Search for the cell housing the specified text and yield its (x, y) center coordinate. 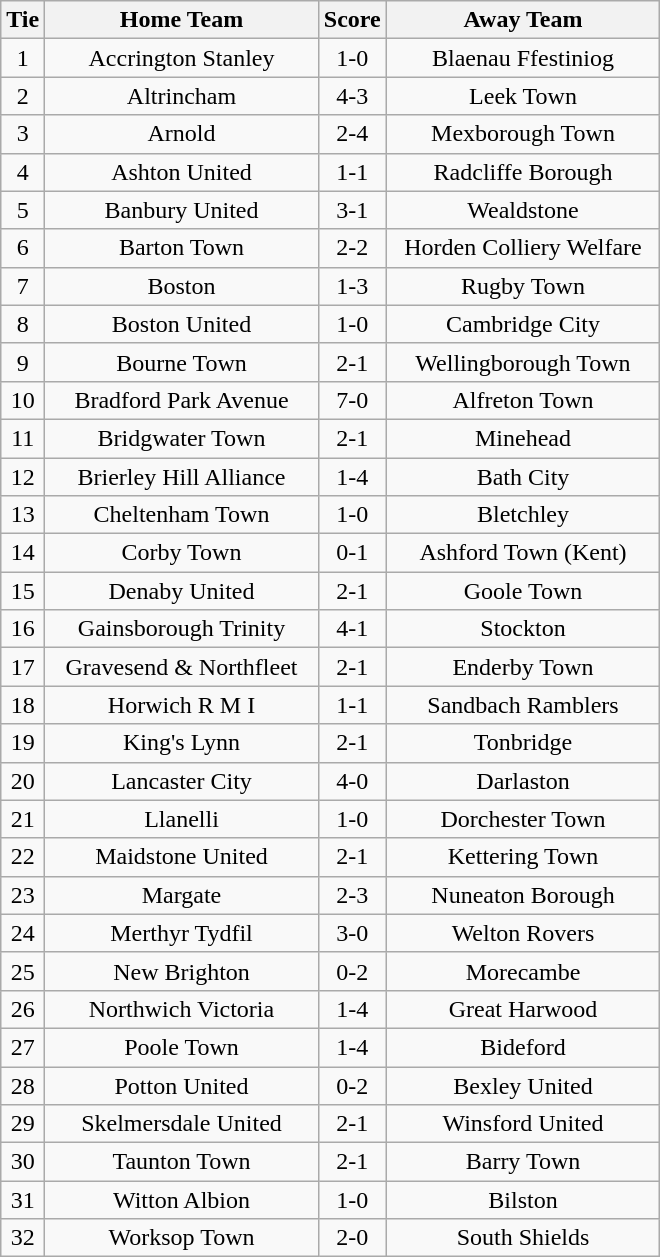
Home Team (182, 20)
Great Harwood (523, 1009)
Altrincham (182, 96)
8 (23, 324)
Skelmersdale United (182, 1124)
4 (23, 172)
Enderby Town (523, 667)
Bath City (523, 477)
Arnold (182, 134)
21 (23, 819)
Lancaster City (182, 781)
Morecambe (523, 971)
2-4 (352, 134)
Banbury United (182, 210)
Cheltenham Town (182, 515)
Tie (23, 20)
Denaby United (182, 591)
Stockton (523, 629)
King's Lynn (182, 743)
Margate (182, 895)
Bradford Park Avenue (182, 400)
Bexley United (523, 1085)
Nuneaton Borough (523, 895)
30 (23, 1162)
6 (23, 248)
Blaenau Ffestiniog (523, 58)
Tonbridge (523, 743)
26 (23, 1009)
7-0 (352, 400)
Cambridge City (523, 324)
4-0 (352, 781)
3 (23, 134)
Wellingborough Town (523, 362)
Boston (182, 286)
12 (23, 477)
Gravesend & Northfleet (182, 667)
4-1 (352, 629)
2 (23, 96)
Bilston (523, 1200)
Horwich R M I (182, 705)
5 (23, 210)
20 (23, 781)
9 (23, 362)
16 (23, 629)
0-1 (352, 553)
Corby Town (182, 553)
Leek Town (523, 96)
Barry Town (523, 1162)
3-1 (352, 210)
Radcliffe Borough (523, 172)
13 (23, 515)
Accrington Stanley (182, 58)
Dorchester Town (523, 819)
Worksop Town (182, 1238)
Poole Town (182, 1047)
23 (23, 895)
10 (23, 400)
Ashford Town (Kent) (523, 553)
29 (23, 1124)
Darlaston (523, 781)
Rugby Town (523, 286)
Gainsborough Trinity (182, 629)
Merthyr Tydfil (182, 933)
South Shields (523, 1238)
Potton United (182, 1085)
19 (23, 743)
Kettering Town (523, 857)
Bideford (523, 1047)
Horden Colliery Welfare (523, 248)
17 (23, 667)
2-3 (352, 895)
32 (23, 1238)
Score (352, 20)
Ashton United (182, 172)
18 (23, 705)
Bridgwater Town (182, 438)
27 (23, 1047)
Barton Town (182, 248)
Northwich Victoria (182, 1009)
Boston United (182, 324)
Mexborough Town (523, 134)
Minehead (523, 438)
7 (23, 286)
1-3 (352, 286)
Wealdstone (523, 210)
15 (23, 591)
Maidstone United (182, 857)
Away Team (523, 20)
Llanelli (182, 819)
Welton Rovers (523, 933)
Bourne Town (182, 362)
Bletchley (523, 515)
3-0 (352, 933)
22 (23, 857)
Witton Albion (182, 1200)
Sandbach Ramblers (523, 705)
New Brighton (182, 971)
2-0 (352, 1238)
2-2 (352, 248)
31 (23, 1200)
1 (23, 58)
24 (23, 933)
Brierley Hill Alliance (182, 477)
14 (23, 553)
11 (23, 438)
Goole Town (523, 591)
25 (23, 971)
Taunton Town (182, 1162)
Winsford United (523, 1124)
28 (23, 1085)
Alfreton Town (523, 400)
4-3 (352, 96)
